Identify which cell holds the provided text, then report its [X, Y] central coordinate. 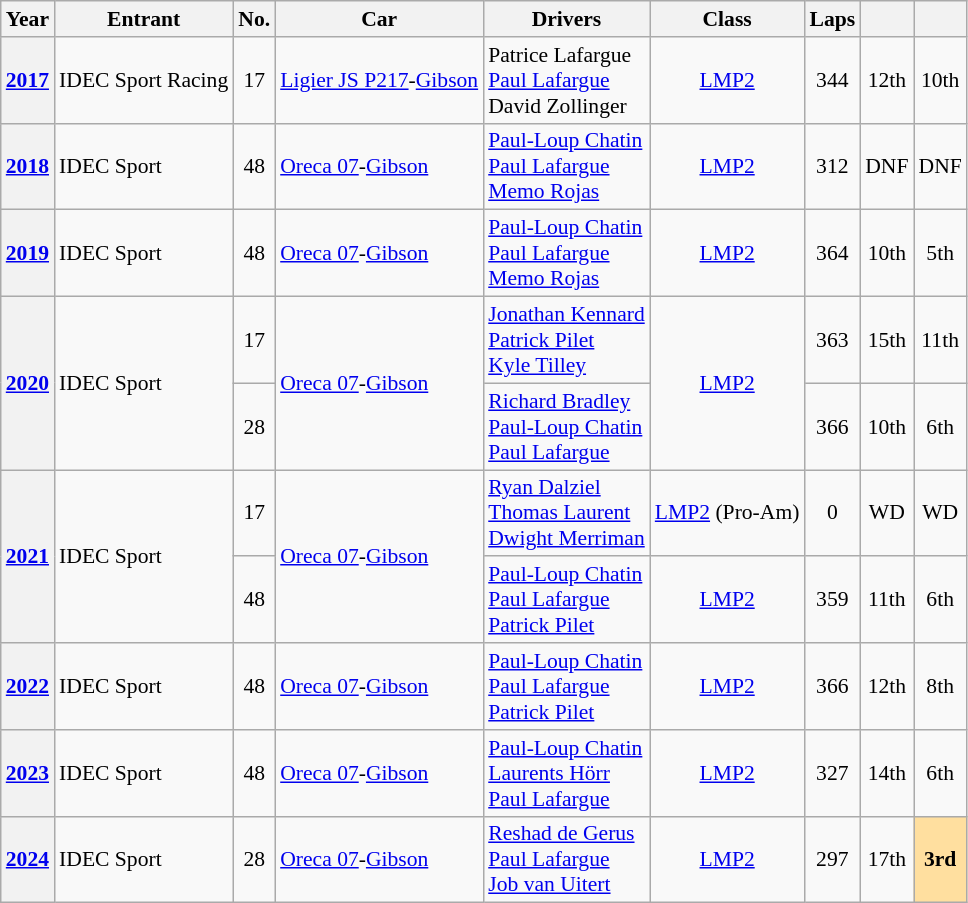
Richard Bradley Paul-Loup Chatin Paul Lafargue [566, 426]
312 [832, 166]
2018 [28, 166]
2024 [28, 860]
327 [832, 774]
2020 [28, 384]
359 [832, 600]
IDEC Sport Racing [144, 80]
2017 [28, 80]
2023 [28, 774]
LMP2 (Pro-Am) [728, 514]
Year [28, 19]
363 [832, 340]
Drivers [566, 19]
Laps [832, 19]
14th [886, 774]
Jonathan Kennard Patrick Pilet Kyle Tilley [566, 340]
0 [832, 514]
344 [832, 80]
Class [728, 19]
364 [832, 254]
2022 [28, 686]
17th [886, 860]
No. [254, 19]
Ryan Dalziel Thomas Laurent Dwight Merriman [566, 514]
Reshad de Gerus Paul Lafargue Job van Uitert [566, 860]
Paul-Loup Chatin Laurents Hörr Paul Lafargue [566, 774]
15th [886, 340]
5th [940, 254]
Patrice Lafargue Paul Lafargue David Zollinger [566, 80]
297 [832, 860]
3rd [940, 860]
2021 [28, 556]
Entrant [144, 19]
Ligier JS P217-Gibson [379, 80]
8th [940, 686]
Car [379, 19]
2019 [28, 254]
